Locate the cell with the specified text and output its (X, Y) center coordinate. 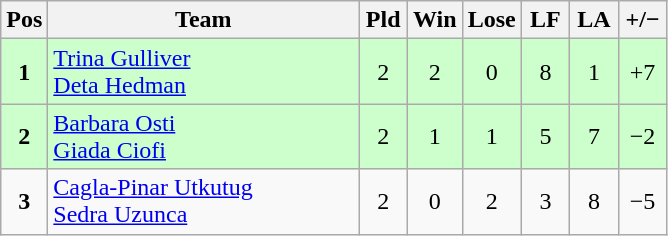
Trina Gulliver Deta Hedman (204, 72)
7 (594, 136)
−2 (642, 136)
5 (546, 136)
LF (546, 20)
+7 (642, 72)
Team (204, 20)
Cagla-Pinar Utkutug Sedra Uzunca (204, 202)
Pld (384, 20)
Lose (492, 20)
LA (594, 20)
−5 (642, 202)
+/− (642, 20)
Barbara Osti Giada Ciofi (204, 136)
Pos (24, 20)
Win (434, 20)
